Find where the given text appears and provide that cell's center as (x, y) coordinate. 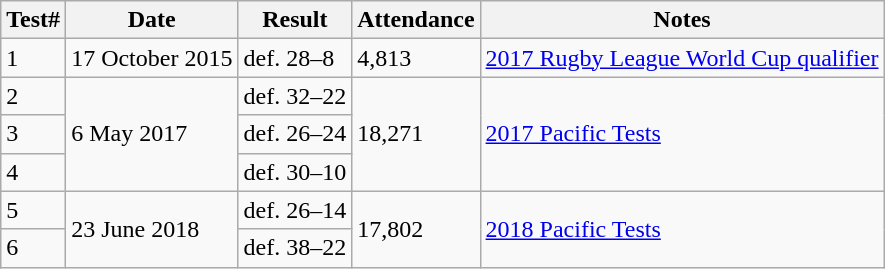
Attendance (416, 20)
3 (34, 134)
4 (34, 172)
def. 38–22 (295, 248)
18,271 (416, 134)
4,813 (416, 58)
5 (34, 210)
2017 Pacific Tests (682, 134)
2 (34, 96)
def. 26–14 (295, 210)
2017 Rugby League World Cup qualifier (682, 58)
Test# (34, 20)
def. 26–24 (295, 134)
def. 30–10 (295, 172)
17 October 2015 (152, 58)
Result (295, 20)
1 (34, 58)
6 May 2017 (152, 134)
Date (152, 20)
Notes (682, 20)
2018 Pacific Tests (682, 229)
17,802 (416, 229)
def. 28–8 (295, 58)
6 (34, 248)
def. 32–22 (295, 96)
23 June 2018 (152, 229)
